Output the (X, Y) coordinate of the center of the cell containing the given text.  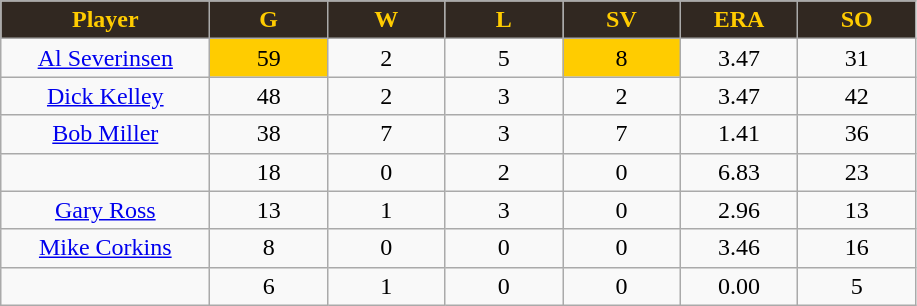
L (504, 20)
18 (269, 172)
SO (857, 20)
59 (269, 58)
36 (857, 134)
Al Severinsen (106, 58)
42 (857, 96)
Mike Corkins (106, 248)
31 (857, 58)
Bob Miller (106, 134)
2.96 (739, 210)
16 (857, 248)
Gary Ross (106, 210)
SV (622, 20)
G (269, 20)
48 (269, 96)
Dick Kelley (106, 96)
3.46 (739, 248)
38 (269, 134)
ERA (739, 20)
6.83 (739, 172)
23 (857, 172)
Player (106, 20)
1.41 (739, 134)
W (386, 20)
6 (269, 286)
0.00 (739, 286)
